Extract the [x, y] coordinate from the center of the cell holding the provided text.  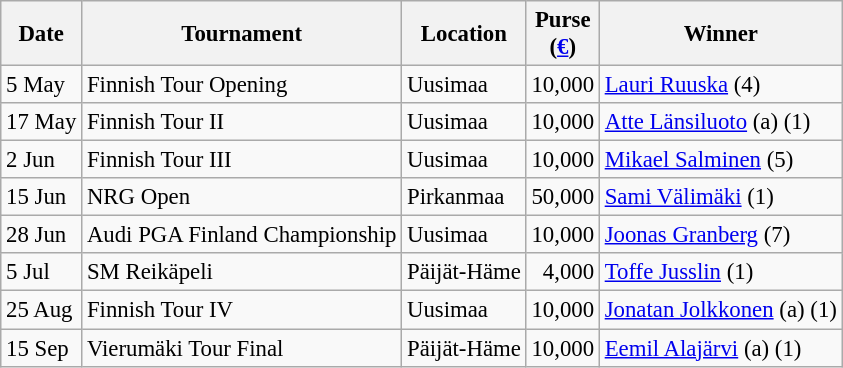
Date [42, 34]
Finnish Tour Opening [242, 85]
Finnish Tour III [242, 160]
15 Jun [42, 197]
Audi PGA Finland Championship [242, 235]
SM Reikäpeli [242, 273]
5 May [42, 85]
Joonas Granberg (7) [720, 235]
Mikael Salminen (5) [720, 160]
Location [464, 34]
Lauri Ruuska (4) [720, 85]
Atte Länsiluoto (a) (1) [720, 122]
28 Jun [42, 235]
Eemil Alajärvi (a) (1) [720, 348]
50,000 [562, 197]
17 May [42, 122]
Winner [720, 34]
Toffe Jusslin (1) [720, 273]
Vierumäki Tour Final [242, 348]
4,000 [562, 273]
Finnish Tour IV [242, 310]
Jonatan Jolkkonen (a) (1) [720, 310]
NRG Open [242, 197]
Tournament [242, 34]
Finnish Tour II [242, 122]
Purse(€) [562, 34]
Pirkanmaa [464, 197]
5 Jul [42, 273]
25 Aug [42, 310]
2 Jun [42, 160]
Sami Välimäki (1) [720, 197]
15 Sep [42, 348]
